Extract the (X, Y) coordinate from the center of the cell holding the provided text.  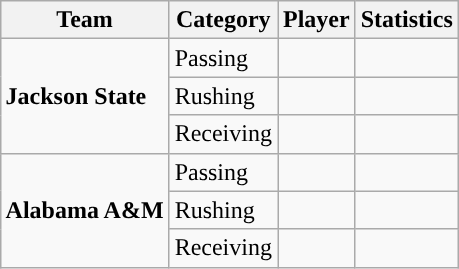
Player (317, 20)
Team (84, 20)
Category (223, 20)
Alabama A&M (84, 210)
Jackson State (84, 96)
Statistics (406, 20)
